Return (x, y) of the center of cell containing provided text 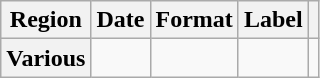
Label (273, 20)
Date (120, 20)
Region (46, 20)
Format (194, 20)
Various (46, 58)
